Identify which cell holds the provided text, then report its (x, y) central coordinate. 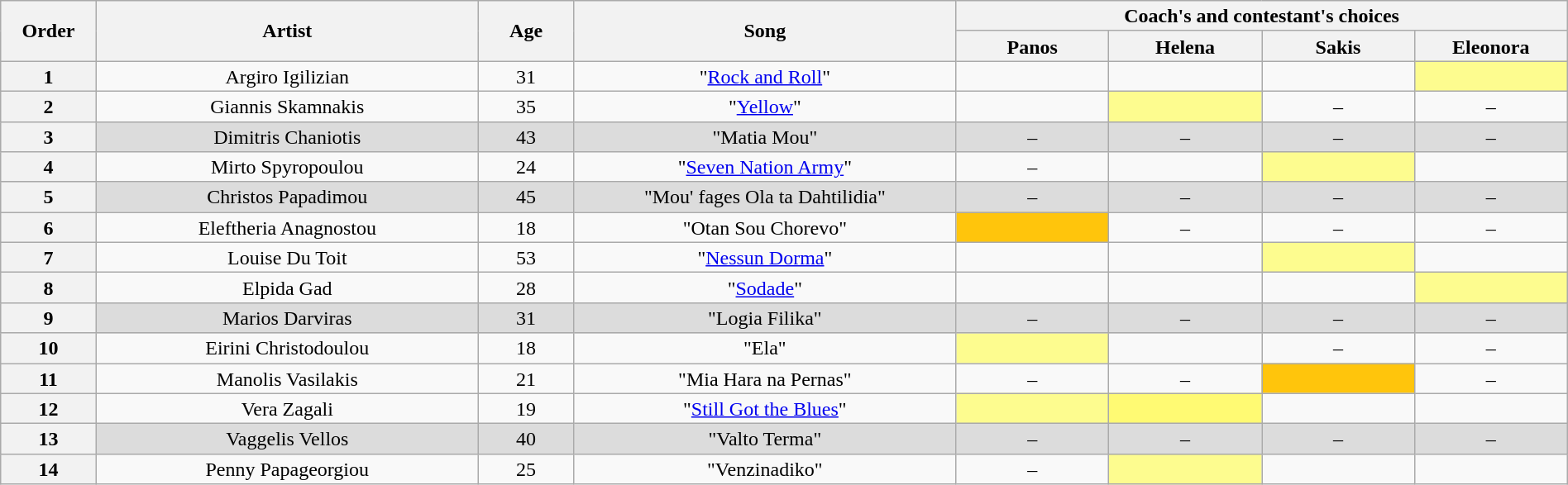
Sakis (1338, 46)
Mirto Spyropoulou (287, 167)
9 (49, 317)
Giannis Skamnakis (287, 106)
"Mou' fages Ola ta Dahtilidia" (765, 197)
19 (526, 408)
Vaggelis Vellos (287, 440)
53 (526, 258)
"Mia Hara na Pernas" (765, 378)
25 (526, 469)
35 (526, 106)
Louise Du Toit (287, 258)
Christos Papadimou (287, 197)
1 (49, 76)
Marios Darviras (287, 317)
Manolis Vasilakis (287, 378)
"Yellow" (765, 106)
Helena (1186, 46)
Artist (287, 31)
45 (526, 197)
24 (526, 167)
7 (49, 258)
4 (49, 167)
21 (526, 378)
Song (765, 31)
Elpida Gad (287, 288)
Argiro Igilizian (287, 76)
14 (49, 469)
"Ela" (765, 349)
5 (49, 197)
6 (49, 228)
Order (49, 31)
28 (526, 288)
"Otan Sou Chorevo" (765, 228)
11 (49, 378)
"Venzinadiko" (765, 469)
Vera Zagali (287, 408)
"Rock and Roll" (765, 76)
Dimitris Chaniotis (287, 137)
Panos (1032, 46)
13 (49, 440)
"Seven Nation Army" (765, 167)
Eirini Christodoulou (287, 349)
12 (49, 408)
"Logia Filika" (765, 317)
8 (49, 288)
"Valto Terma" (765, 440)
"Nessun Dorma" (765, 258)
10 (49, 349)
40 (526, 440)
Penny Papageorgiou (287, 469)
3 (49, 137)
"Sodade" (765, 288)
"Matia Mou" (765, 137)
2 (49, 106)
43 (526, 137)
"Still Got the Blues" (765, 408)
Eleftheria Anagnostou (287, 228)
Eleonora (1490, 46)
Age (526, 31)
Coach's and contestant's choices (1262, 17)
